Search for the cell housing the specified text and yield its [X, Y] center coordinate. 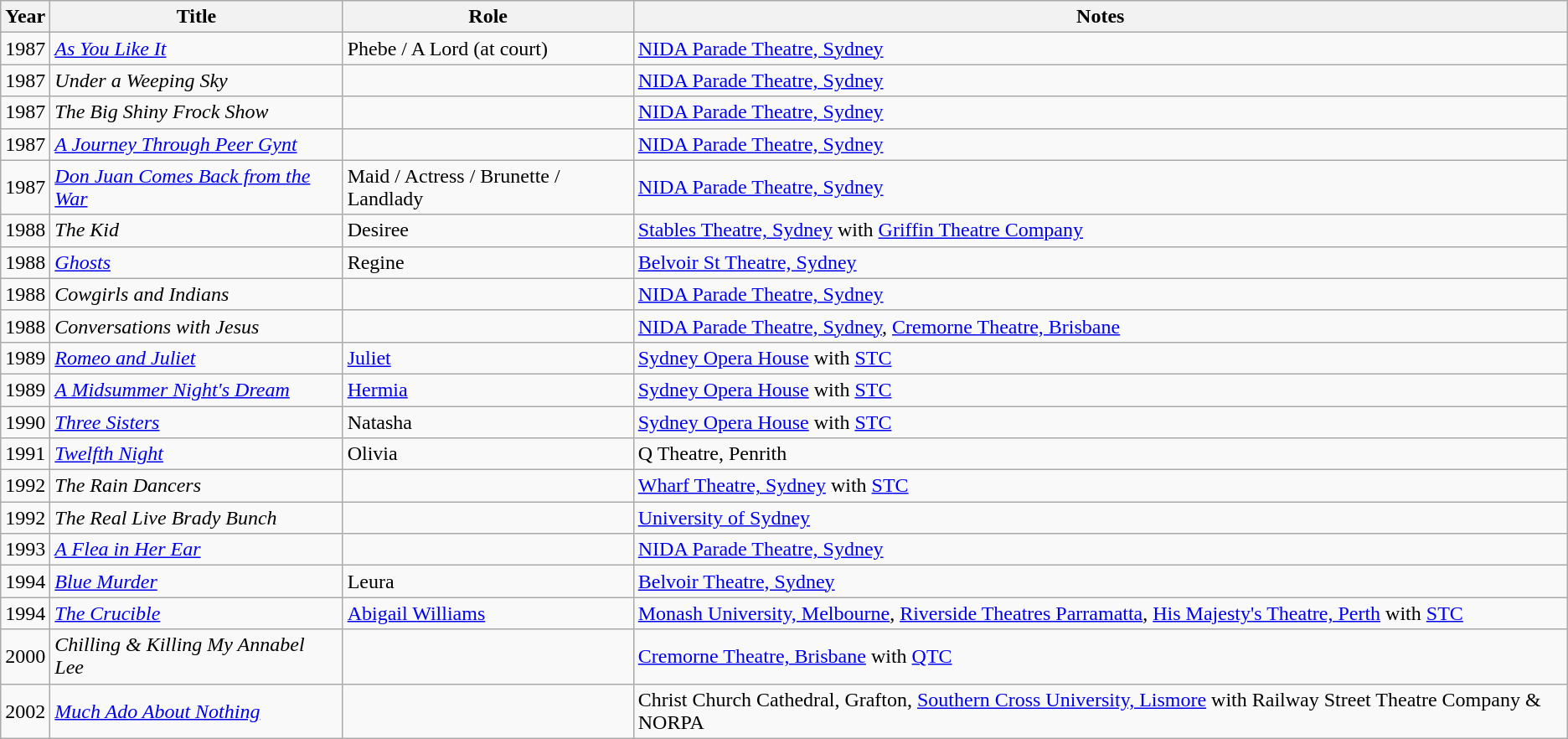
The Rain Dancers [196, 486]
Twelfth Night [196, 454]
Much Ado About Nothing [196, 711]
A Journey Through Peer Gynt [196, 144]
Hermia [487, 390]
Ghosts [196, 262]
Cowgirls and Indians [196, 294]
Role [487, 17]
Blue Murder [196, 581]
A Flea in Her Ear [196, 550]
A Midsummer Night's Dream [196, 390]
Q Theatre, Penrith [1101, 454]
Stables Theatre, Sydney with Griffin Theatre Company [1101, 230]
University of Sydney [1101, 518]
Romeo and Juliet [196, 358]
Notes [1101, 17]
Three Sisters [196, 421]
1991 [25, 454]
The Big Shiny Frock Show [196, 112]
2000 [25, 657]
Monash University, Melbourne, Riverside Theatres Parramatta, His Majesty's Theatre, Perth with STC [1101, 613]
Phebe / A Lord (at court) [487, 49]
Natasha [487, 421]
The Kid [196, 230]
Year [25, 17]
NIDA Parade Theatre, Sydney, Cremorne Theatre, Brisbane [1101, 326]
Belvoir Theatre, Sydney [1101, 581]
Chilling & Killing My Annabel Lee [196, 657]
1990 [25, 421]
2002 [25, 711]
Christ Church Cathedral, Grafton, Southern Cross University, Lismore with Railway Street Theatre Company & NORPA [1101, 711]
Don Juan Comes Back from the War [196, 188]
Desiree [487, 230]
Belvoir St Theatre, Sydney [1101, 262]
Under a Weeping Sky [196, 80]
Title [196, 17]
Leura [487, 581]
Wharf Theatre, Sydney with STC [1101, 486]
Abigail Williams [487, 613]
As You Like It [196, 49]
Juliet [487, 358]
Regine [487, 262]
The Crucible [196, 613]
Maid / Actress / Brunette / Landlady [487, 188]
Conversations with Jesus [196, 326]
Olivia [487, 454]
Cremorne Theatre, Brisbane with QTC [1101, 657]
1993 [25, 550]
The Real Live Brady Bunch [196, 518]
